Capture the cell that displays the provided text and extract its (X, Y) central coordinate. 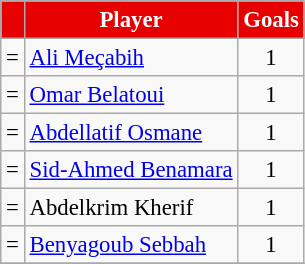
Omar Belatoui (131, 95)
Abdelkrim Kherif (131, 208)
Ali Meçabih (131, 58)
Player (131, 20)
Goals (271, 20)
Abdellatif Osmane (131, 133)
Benyagoub Sebbah (131, 245)
Sid-Ahmed Benamara (131, 170)
